For the text-containing cell, return its midpoint in (x, y) coordinate format. 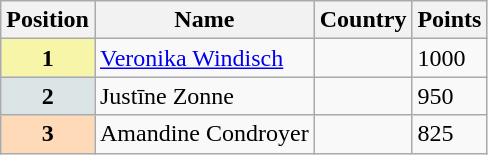
Name (204, 20)
Justīne Zonne (204, 96)
Points (450, 20)
Country (363, 20)
Amandine Condroyer (204, 134)
Veronika Windisch (204, 58)
1 (48, 58)
3 (48, 134)
2 (48, 96)
1000 (450, 58)
950 (450, 96)
Position (48, 20)
825 (450, 134)
